Identify which cell holds the provided text, then report its [X, Y] central coordinate. 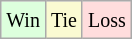
Loss [106, 20]
Win [24, 20]
Tie [64, 20]
